Locate the cell with the specified text and output its (x, y) center coordinate. 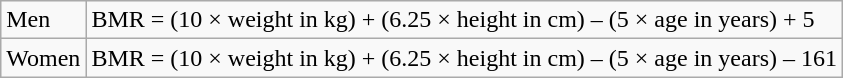
BMR = (10 × weight in kg) + (6.25 × height in cm) – (5 × age in years) – 161 (464, 58)
BMR = (10 × weight in kg) + (6.25 × height in cm) – (5 × age in years) + 5 (464, 20)
Men (44, 20)
Women (44, 58)
